Return the (X, Y) coordinate for the center point of the cell that contains the specified text.  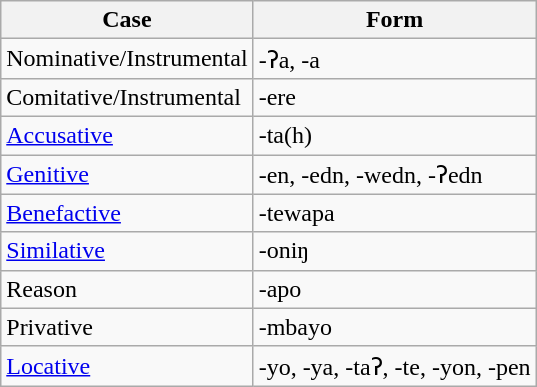
Form (394, 20)
Benefactive (127, 213)
-yo, -ya, -taʔ, -te, -yon, -pen (394, 366)
-apo (394, 289)
-ta(h) (394, 135)
-ʔa, -a (394, 59)
-en, -edn, -wedn, -ʔedn (394, 174)
-tewapa (394, 213)
Accusative (127, 135)
Genitive (127, 174)
Locative (127, 366)
-mbayo (394, 327)
Privative (127, 327)
Case (127, 20)
Similative (127, 251)
-ere (394, 97)
-oniŋ (394, 251)
Nominative/Instrumental (127, 59)
Reason (127, 289)
Comitative/Instrumental (127, 97)
